For the text-containing cell, return its midpoint in [x, y] coordinate format. 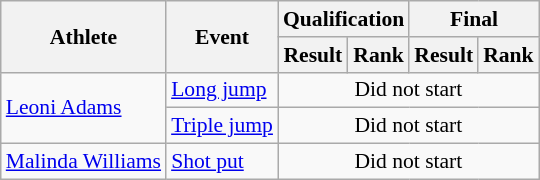
Final [474, 19]
Leoni Adams [84, 108]
Long jump [222, 90]
Malinda Williams [84, 162]
Athlete [84, 36]
Qualification [344, 19]
Shot put [222, 162]
Triple jump [222, 126]
Event [222, 36]
